Identify which cell holds the provided text, then report its [x, y] central coordinate. 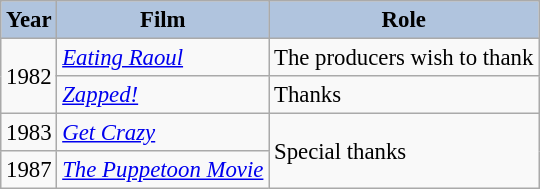
1982 [29, 76]
Thanks [404, 95]
Year [29, 20]
Eating Raoul [163, 58]
The producers wish to thank [404, 58]
Get Crazy [163, 133]
The Puppetoon Movie [163, 170]
Film [163, 20]
1987 [29, 170]
Zapped! [163, 95]
Role [404, 20]
1983 [29, 133]
Special thanks [404, 152]
